Find where the given text appears and provide that cell's center as (x, y) coordinate. 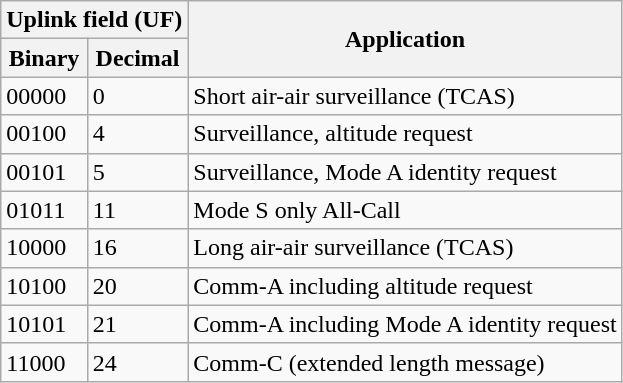
Short air-air surveillance (TCAS) (405, 96)
10000 (44, 248)
Surveillance, altitude request (405, 134)
Application (405, 39)
Comm-C (extended length message) (405, 362)
00000 (44, 96)
20 (138, 286)
Surveillance, Mode A identity request (405, 172)
21 (138, 324)
Decimal (138, 58)
10100 (44, 286)
0 (138, 96)
Mode S only All-Call (405, 210)
24 (138, 362)
Long air-air surveillance (TCAS) (405, 248)
Comm-A including Mode A identity request (405, 324)
5 (138, 172)
Comm-A including altitude request (405, 286)
Uplink field (UF) (94, 20)
00100 (44, 134)
11 (138, 210)
4 (138, 134)
10101 (44, 324)
16 (138, 248)
11000 (44, 362)
00101 (44, 172)
Binary (44, 58)
01011 (44, 210)
